Output the [x, y] coordinate of the center of the cell containing the given text.  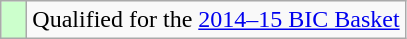
Qualified for the 2014–15 BIC Basket [216, 20]
